Output the [X, Y] coordinate of the center of the cell containing the given text.  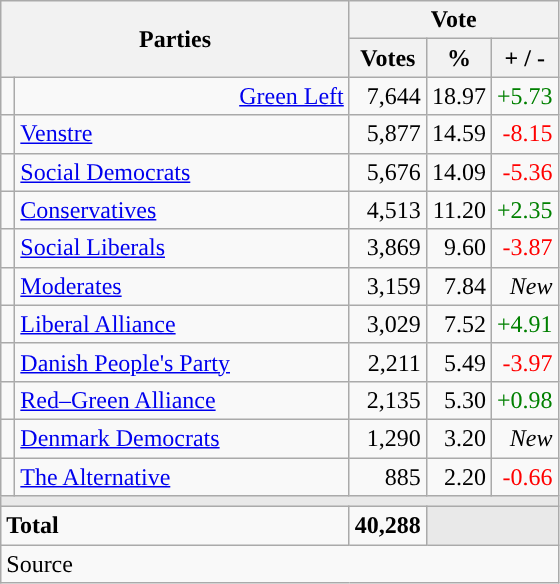
% [458, 58]
-3.87 [524, 248]
14.09 [458, 172]
5.30 [458, 400]
7.84 [458, 286]
7.52 [458, 324]
-8.15 [524, 134]
2,211 [388, 362]
Green Left [182, 96]
3,869 [388, 248]
Source [280, 564]
Votes [388, 58]
+ / - [524, 58]
+4.91 [524, 324]
1,290 [388, 438]
9.60 [458, 248]
885 [388, 477]
4,513 [388, 210]
Venstre [182, 134]
3,029 [388, 324]
18.97 [458, 96]
5,676 [388, 172]
7,644 [388, 96]
Conservatives [182, 210]
Red–Green Alliance [182, 400]
-3.97 [524, 362]
Parties [176, 39]
2,135 [388, 400]
-0.66 [524, 477]
5.49 [458, 362]
40,288 [388, 526]
Social Democrats [182, 172]
+2.35 [524, 210]
Danish People's Party [182, 362]
Vote [454, 20]
11.20 [458, 210]
Liberal Alliance [182, 324]
Moderates [182, 286]
2.20 [458, 477]
3.20 [458, 438]
+5.73 [524, 96]
Social Liberals [182, 248]
14.59 [458, 134]
Total [176, 526]
The Alternative [182, 477]
+0.98 [524, 400]
3,159 [388, 286]
-5.36 [524, 172]
Denmark Democrats [182, 438]
5,877 [388, 134]
